Provide the (x, y) coordinate of the cell's center where the given text is located.  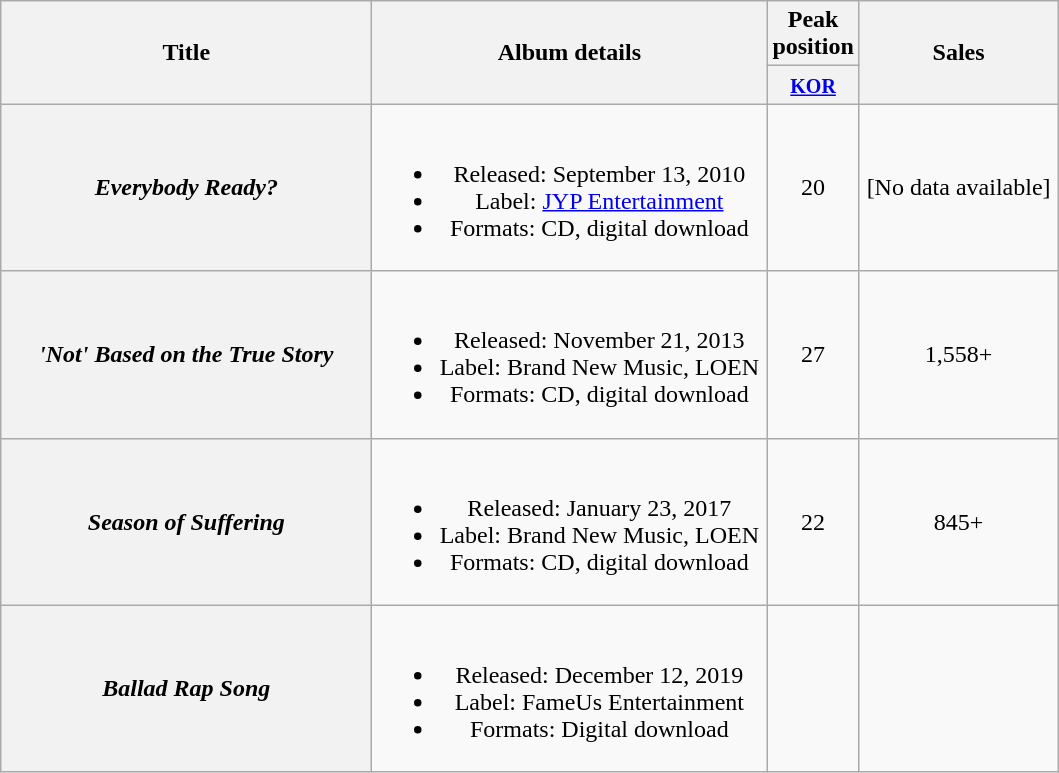
Released: November 21, 2013Label: Brand New Music, LOENFormats: CD, digital download (570, 354)
[No data available] (958, 188)
Sales (958, 52)
Title (186, 52)
Everybody Ready? (186, 188)
Album details (570, 52)
'Not' Based on the True Story (186, 354)
Ballad Rap Song (186, 688)
Released: January 23, 2017Label: Brand New Music, LOENFormats: CD, digital download (570, 522)
Season of Suffering (186, 522)
27 (813, 354)
845+ (958, 522)
Released: September 13, 2010Label: JYP EntertainmentFormats: CD, digital download (570, 188)
Released: December 12, 2019Label: FameUs EntertainmentFormats: Digital download (570, 688)
KOR (813, 85)
20 (813, 188)
22 (813, 522)
1,558+ (958, 354)
Peak position (813, 34)
